Pinpoint the cell where the given text exists, returning its (x, y) midpoint coordinate. 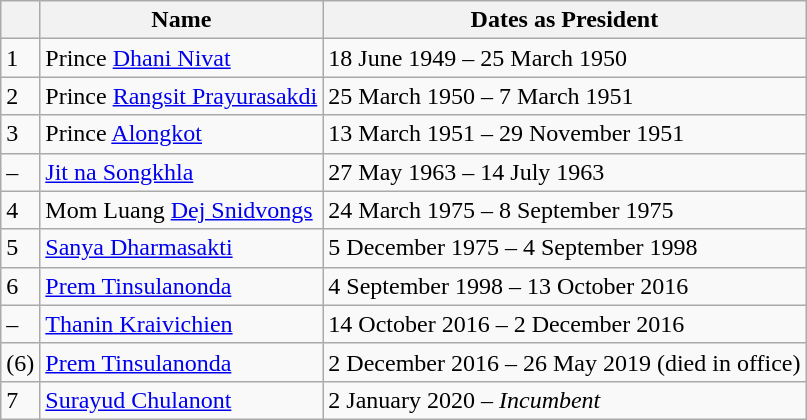
Jit na Songkhla (182, 172)
Dates as President (564, 20)
2 December 2016 – 26 May 2019 (died in office) (564, 362)
18 June 1949 – 25 March 1950 (564, 58)
(6) (20, 362)
3 (20, 134)
5 (20, 248)
1 (20, 58)
14 October 2016 – 2 December 2016 (564, 324)
Surayud Chulanont (182, 400)
Prince Rangsit Prayurasakdi (182, 96)
4 September 1998 – 13 October 2016 (564, 286)
4 (20, 210)
2 January 2020 – Incumbent (564, 400)
2 (20, 96)
Name (182, 20)
7 (20, 400)
5 December 1975 – 4 September 1998 (564, 248)
Thanin Kraivichien (182, 324)
24 March 1975 – 8 September 1975 (564, 210)
6 (20, 286)
Prince Alongkot (182, 134)
25 March 1950 – 7 March 1951 (564, 96)
Prince Dhani Nivat (182, 58)
Sanya Dharmasakti (182, 248)
13 March 1951 – 29 November 1951 (564, 134)
Mom Luang Dej Snidvongs (182, 210)
27 May 1963 – 14 July 1963 (564, 172)
